Locate the cell with the specified text and output its [x, y] center coordinate. 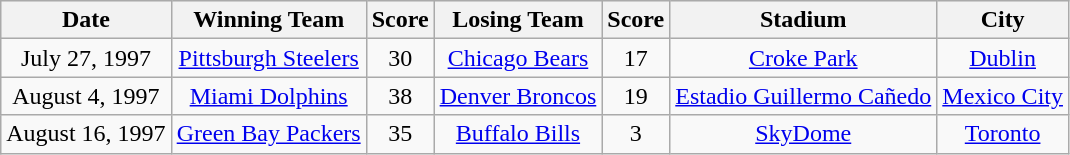
Mexico City [1003, 96]
Dublin [1003, 58]
Chicago Bears [518, 58]
17 [636, 58]
Losing Team [518, 20]
38 [400, 96]
19 [636, 96]
SkyDome [804, 134]
Stadium [804, 20]
Denver Broncos [518, 96]
3 [636, 134]
Green Bay Packers [268, 134]
August 16, 1997 [86, 134]
Croke Park [804, 58]
Pittsburgh Steelers [268, 58]
Toronto [1003, 134]
Miami Dolphins [268, 96]
Date [86, 20]
Buffalo Bills [518, 134]
City [1003, 20]
July 27, 1997 [86, 58]
Estadio Guillermo Cañedo [804, 96]
35 [400, 134]
Winning Team [268, 20]
30 [400, 58]
August 4, 1997 [86, 96]
